Determine the [x, y] coordinate at the center of the cell enclosing the given text.  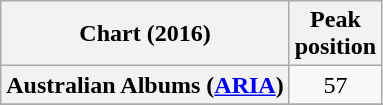
57 [335, 85]
Peak position [335, 34]
Australian Albums (ARIA) [145, 85]
Chart (2016) [145, 34]
